Return the [x, y] coordinate for the center point of the cell that contains the specified text.  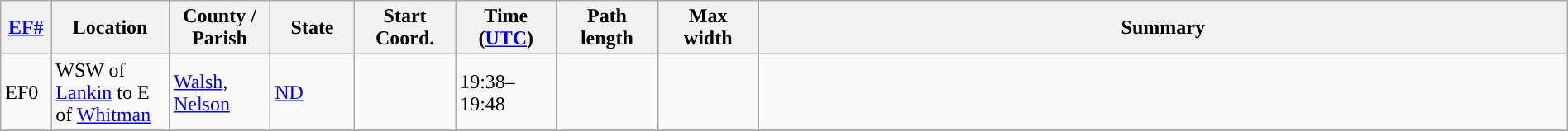
Walsh, Nelson [219, 92]
19:38–19:48 [506, 92]
ND [313, 92]
Summary [1163, 28]
State [313, 28]
County / Parish [219, 28]
Path length [607, 28]
Start Coord. [404, 28]
Max width [708, 28]
Time (UTC) [506, 28]
Location [111, 28]
EF# [26, 28]
EF0 [26, 92]
WSW of Lankin to E of Whitman [111, 92]
